Scan for the cell matching the given text and deliver its (x, y) coordinate at center. 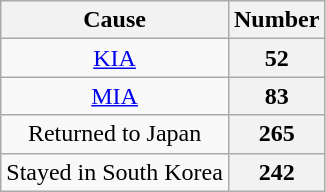
Stayed in South Korea (115, 172)
52 (276, 58)
Number (276, 20)
Cause (115, 20)
MIA (115, 96)
83 (276, 96)
KIA (115, 58)
242 (276, 172)
265 (276, 134)
Returned to Japan (115, 134)
